Output the [X, Y] coordinate of the center of the cell containing the given text.  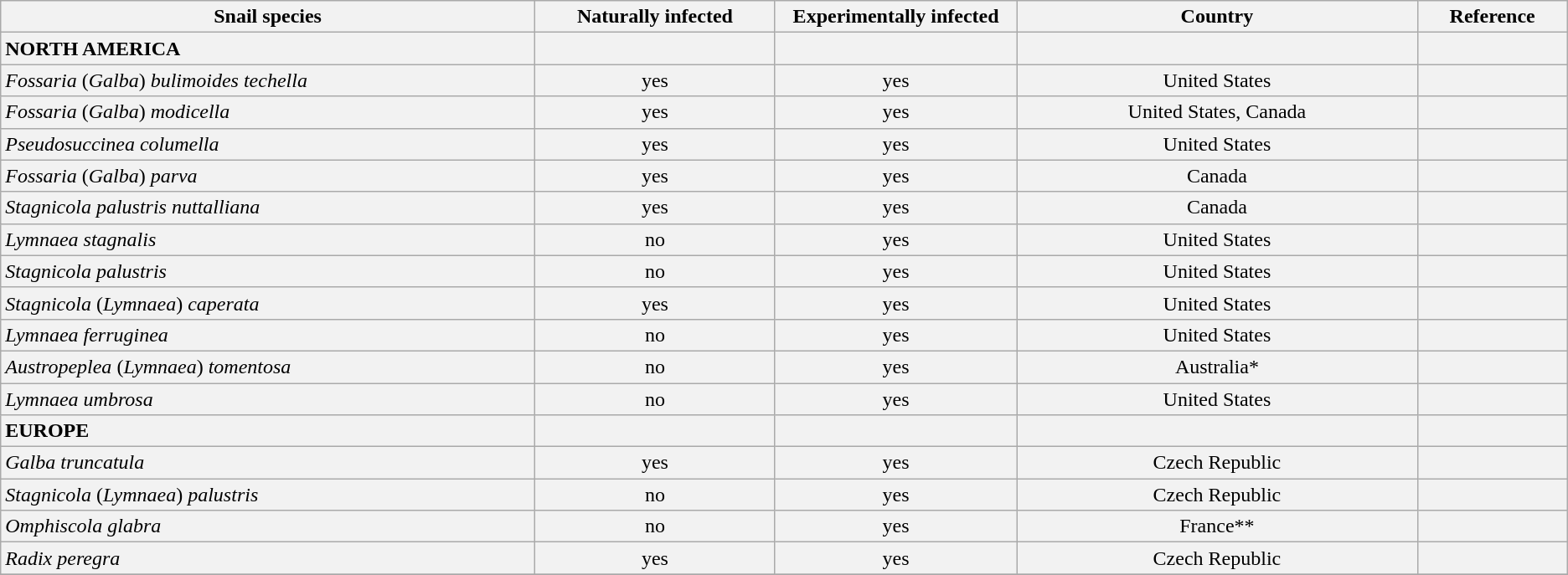
Lymnaea ferruginea [268, 335]
Stagnicola (Lymnaea) palustris [268, 495]
Experimentally infected [895, 17]
Omphiscola glabra [268, 526]
Fossaria (Galba) parva [268, 176]
EUROPE [268, 431]
Australia* [1217, 367]
Lymnaea stagnalis [268, 239]
Stagnicola (Lymnaea) caperata [268, 303]
United States, Canada [1217, 112]
Stagnicola palustris [268, 271]
Galba truncatula [268, 463]
Pseudosuccinea columella [268, 144]
Lymnaea umbrosa [268, 399]
Naturally infected [655, 17]
Stagnicola palustris nuttalliana [268, 208]
France** [1217, 526]
NORTH AMERICA [268, 49]
Fossaria (Galba) modicella [268, 112]
Radix peregra [268, 558]
Fossaria (Galba) bulimoides techella [268, 80]
Country [1217, 17]
Austropeplea (Lymnaea) tomentosa [268, 367]
Reference [1493, 17]
Snail species [268, 17]
